Search for the cell housing the specified text and yield its (X, Y) center coordinate. 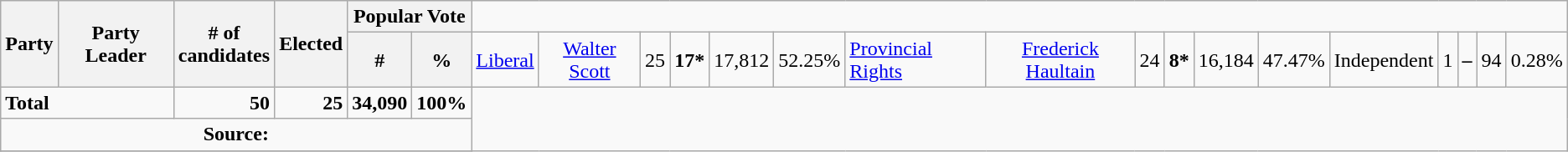
Provincial Rights (916, 60)
16,184 (1226, 60)
# (380, 60)
8* (1179, 60)
24 (1149, 60)
– (1467, 60)
34,090 (380, 103)
Total (87, 103)
Independent (1384, 60)
Source: (236, 134)
100% (442, 103)
1 (1447, 60)
17,812 (742, 60)
# ofcandidates (224, 43)
50 (224, 103)
94 (1491, 60)
Elected (312, 43)
Party Leader (116, 43)
0.28% (1536, 60)
47.47% (1293, 60)
Party (29, 43)
Frederick Haultain (1060, 60)
% (442, 60)
Popular Vote (410, 17)
Liberal (505, 60)
Walter Scott (590, 60)
17* (690, 60)
52.25% (809, 60)
